Find where the given text appears and provide that cell's center as [X, Y] coordinate. 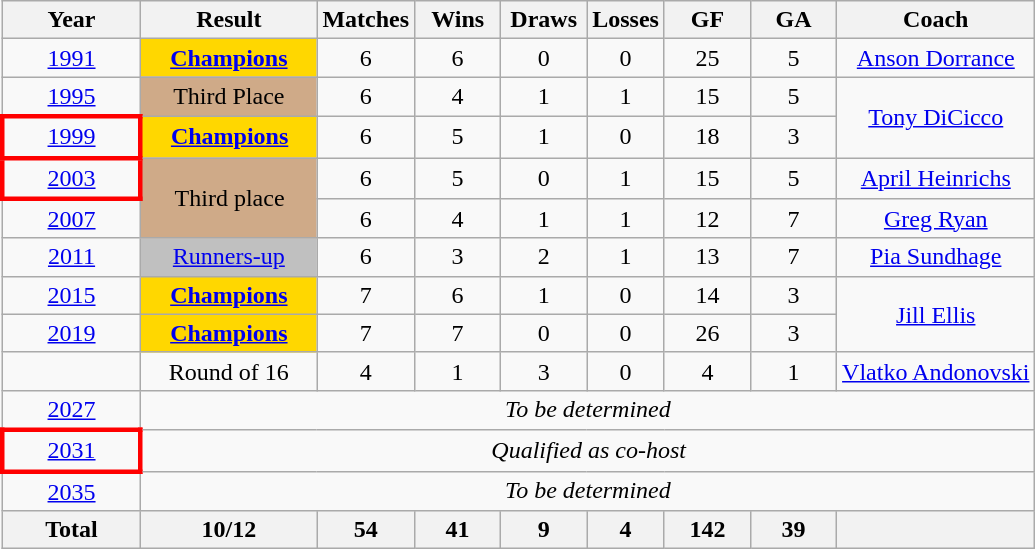
Jill Ellis [936, 314]
18 [707, 136]
2003 [72, 178]
Greg Ryan [936, 219]
1991 [72, 58]
GF [707, 20]
GA [794, 20]
26 [707, 333]
Year [72, 20]
Anson Dorrance [936, 58]
10/12 [229, 530]
2015 [72, 295]
Third Place [229, 97]
2035 [72, 491]
142 [707, 530]
54 [366, 530]
Pia Sundhage [936, 257]
13 [707, 257]
Total [72, 530]
2007 [72, 219]
9 [544, 530]
Draws [544, 20]
39 [794, 530]
41 [458, 530]
Tony DiCicco [936, 118]
Result [229, 20]
Matches [366, 20]
Qualified as co-host [588, 450]
1995 [72, 97]
Round of 16 [229, 371]
12 [707, 219]
April Heinrichs [936, 178]
1999 [72, 136]
2027 [72, 410]
Wins [458, 20]
Third place [229, 198]
Losses [626, 20]
25 [707, 58]
Vlatko Andonovski [936, 371]
Runners-up [229, 257]
Coach [936, 20]
2019 [72, 333]
2031 [72, 450]
2011 [72, 257]
14 [707, 295]
2 [544, 257]
